Return the (x, y) coordinate for the center point of the cell that contains the specified text.  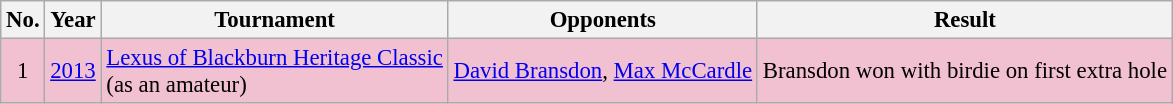
No. (23, 20)
Lexus of Blackburn Heritage Classic(as an amateur) (274, 72)
2013 (73, 72)
1 (23, 72)
Result (964, 20)
David Bransdon, Max McCardle (602, 72)
Year (73, 20)
Tournament (274, 20)
Bransdon won with birdie on first extra hole (964, 72)
Opponents (602, 20)
